Output the [X, Y] coordinate of the center of the cell containing the given text.  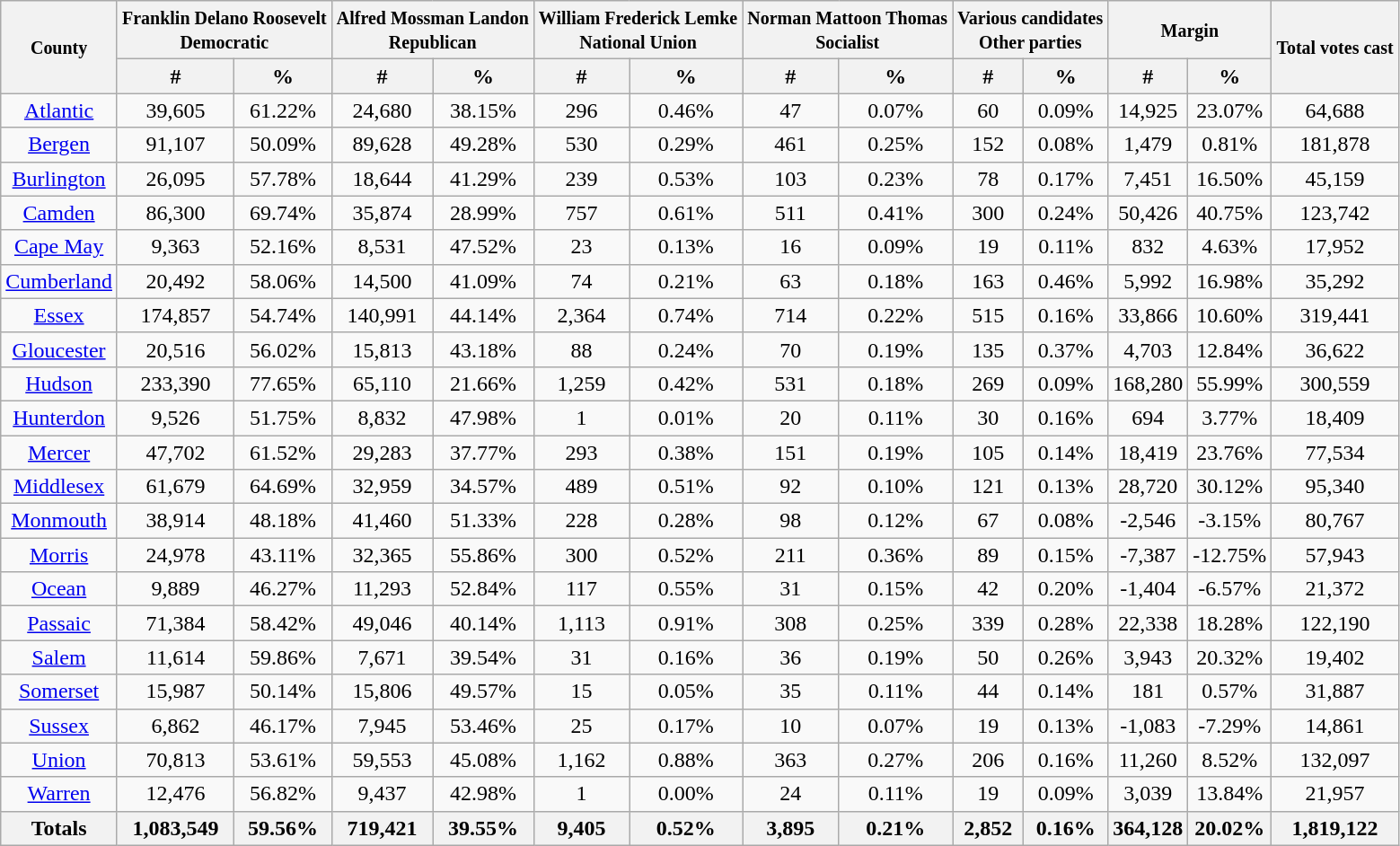
Hunterdon [59, 418]
8,531 [383, 247]
52.84% [483, 589]
0.81% [1230, 145]
8,832 [383, 418]
319,441 [1334, 315]
35 [790, 692]
9,405 [581, 828]
123,742 [1334, 213]
21,372 [1334, 589]
80,767 [1334, 521]
65,110 [383, 383]
7,671 [383, 657]
61,679 [175, 487]
49,046 [383, 623]
0.27% [896, 760]
51.75% [283, 418]
0.61% [686, 213]
63 [790, 281]
339 [988, 623]
0.41% [896, 213]
30 [988, 418]
Salem [59, 657]
296 [581, 110]
44.14% [483, 315]
18,409 [1334, 418]
3,039 [1148, 794]
211 [790, 555]
0.26% [1066, 657]
89 [988, 555]
122,190 [1334, 623]
59,553 [383, 760]
40.75% [1230, 213]
3.77% [1230, 418]
30.12% [1230, 487]
48.18% [283, 521]
168,280 [1148, 383]
-7,387 [1148, 555]
163 [988, 281]
181 [1148, 692]
45,159 [1334, 179]
228 [581, 521]
293 [581, 452]
77,534 [1334, 452]
39,605 [175, 110]
10.60% [1230, 315]
47 [790, 110]
22,338 [1148, 623]
50,426 [1148, 213]
Mercer [59, 452]
10 [790, 726]
1,479 [1148, 145]
Cape May [59, 247]
25 [581, 726]
364,128 [1148, 828]
18.28% [1230, 623]
52.16% [283, 247]
-12.75% [1230, 555]
152 [988, 145]
64.69% [283, 487]
0.23% [896, 179]
20,492 [175, 281]
103 [790, 179]
20.02% [1230, 828]
Passaic [59, 623]
24 [790, 794]
181,878 [1334, 145]
530 [581, 145]
39.54% [483, 657]
308 [790, 623]
33,866 [1148, 315]
53.46% [483, 726]
92 [790, 487]
46.17% [283, 726]
-3.15% [1230, 521]
Union [59, 760]
0.20% [1066, 589]
140,991 [383, 315]
38.15% [483, 110]
0.05% [686, 692]
Various candidatesOther parties [1031, 31]
1,083,549 [175, 828]
57.78% [283, 179]
58.42% [283, 623]
0.01% [686, 418]
6,862 [175, 726]
35,292 [1334, 281]
Total votes cast [1334, 47]
Cumberland [59, 281]
64,688 [1334, 110]
269 [988, 383]
5,992 [1148, 281]
18,644 [383, 179]
88 [581, 349]
0.74% [686, 315]
60 [988, 110]
121 [988, 487]
-1,404 [1148, 589]
7,451 [1148, 179]
50.14% [283, 692]
300,559 [1334, 383]
0.00% [686, 794]
-6.57% [1230, 589]
24,978 [175, 555]
Somerset [59, 692]
53.61% [283, 760]
9,437 [383, 794]
20 [790, 418]
1,259 [581, 383]
489 [581, 487]
67 [988, 521]
70 [790, 349]
9,526 [175, 418]
41.09% [483, 281]
Totals [59, 828]
35,874 [383, 213]
14,861 [1334, 726]
2,852 [988, 828]
9,363 [175, 247]
461 [790, 145]
694 [1148, 418]
41,460 [383, 521]
0.88% [686, 760]
363 [790, 760]
18,419 [1148, 452]
20.32% [1230, 657]
-7.29% [1230, 726]
43.18% [483, 349]
3,943 [1148, 657]
132,097 [1334, 760]
78 [988, 179]
45.08% [483, 760]
38,914 [175, 521]
17,952 [1334, 247]
32,959 [383, 487]
11,293 [383, 589]
County [59, 47]
0.51% [686, 487]
74 [581, 281]
11,260 [1148, 760]
56.82% [283, 794]
59.86% [283, 657]
12,476 [175, 794]
9,889 [175, 589]
0.38% [686, 452]
757 [581, 213]
0.53% [686, 179]
49.57% [483, 692]
Bergen [59, 145]
32,365 [383, 555]
2,364 [581, 315]
51.33% [483, 521]
4,703 [1148, 349]
47.52% [483, 247]
135 [988, 349]
26,095 [175, 179]
40.14% [483, 623]
7,945 [383, 726]
34.57% [483, 487]
36,622 [1334, 349]
0.22% [896, 315]
23 [581, 247]
77.65% [283, 383]
57,943 [1334, 555]
0.29% [686, 145]
Margin [1190, 31]
719,421 [383, 828]
8.52% [1230, 760]
61.22% [283, 110]
13.84% [1230, 794]
42.98% [483, 794]
15 [581, 692]
Alfred Mossman LandonRepublican [433, 31]
4.63% [1230, 247]
50.09% [283, 145]
47.98% [483, 418]
23.07% [1230, 110]
12.84% [1230, 349]
511 [790, 213]
16 [790, 247]
15,987 [175, 692]
832 [1148, 247]
50 [988, 657]
56.02% [283, 349]
1,113 [581, 623]
39.55% [483, 828]
11,614 [175, 657]
58.06% [283, 281]
28.99% [483, 213]
98 [790, 521]
19,402 [1334, 657]
0.10% [896, 487]
28,720 [1148, 487]
206 [988, 760]
29,283 [383, 452]
-1,083 [1148, 726]
43.11% [283, 555]
89,628 [383, 145]
Gloucester [59, 349]
151 [790, 452]
0.36% [896, 555]
515 [988, 315]
37.77% [483, 452]
117 [581, 589]
Morris [59, 555]
16.50% [1230, 179]
239 [581, 179]
0.12% [896, 521]
55.86% [483, 555]
0.37% [1066, 349]
21.66% [483, 383]
44 [988, 692]
86,300 [175, 213]
Hudson [59, 383]
46.27% [283, 589]
Sussex [59, 726]
Monmouth [59, 521]
61.52% [283, 452]
91,107 [175, 145]
23.76% [1230, 452]
54.74% [283, 315]
70,813 [175, 760]
1,819,122 [1334, 828]
21,957 [1334, 794]
15,813 [383, 349]
Camden [59, 213]
William Frederick LemkeNational Union [638, 31]
16.98% [1230, 281]
0.42% [686, 383]
20,516 [175, 349]
59.56% [283, 828]
55.99% [1230, 383]
Essex [59, 315]
-2,546 [1148, 521]
0.57% [1230, 692]
42 [988, 589]
174,857 [175, 315]
3,895 [790, 828]
36 [790, 657]
24,680 [383, 110]
Warren [59, 794]
69.74% [283, 213]
0.55% [686, 589]
95,340 [1334, 487]
15,806 [383, 692]
105 [988, 452]
14,500 [383, 281]
Franklin Delano RooseveltDemocratic [225, 31]
1,162 [581, 760]
14,925 [1148, 110]
71,384 [175, 623]
41.29% [483, 179]
531 [790, 383]
Ocean [59, 589]
Atlantic [59, 110]
0.91% [686, 623]
Norman Mattoon ThomasSocialist [848, 31]
714 [790, 315]
Burlington [59, 179]
49.28% [483, 145]
31,887 [1334, 692]
233,390 [175, 383]
Middlesex [59, 487]
47,702 [175, 452]
